Search for the cell housing the specified text and yield its (X, Y) center coordinate. 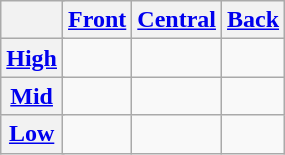
Front (98, 20)
Low (32, 134)
Mid (32, 96)
High (32, 58)
Back (254, 20)
Central (177, 20)
